For the text-containing cell, return its midpoint in (x, y) coordinate format. 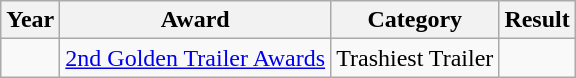
Year (30, 20)
Trashiest Trailer (415, 58)
Award (196, 20)
Category (415, 20)
Result (537, 20)
2nd Golden Trailer Awards (196, 58)
